Determine the [x, y] coordinate at the center of the cell enclosing the given text.  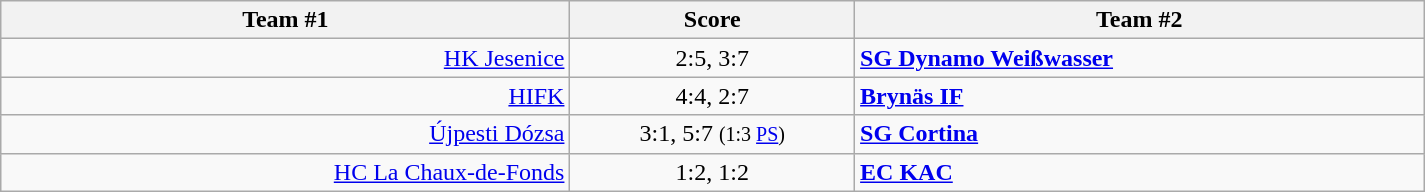
HIFK [286, 96]
HC La Chaux-de-Fonds [286, 172]
Score [712, 20]
2:5, 3:7 [712, 58]
1:2, 1:2 [712, 172]
HK Jesenice [286, 58]
Brynäs IF [1140, 96]
SG Cortina [1140, 134]
3:1, 5:7 (1:3 PS) [712, 134]
Team #1 [286, 20]
4:4, 2:7 [712, 96]
EC KAC [1140, 172]
Team #2 [1140, 20]
SG Dynamo Weißwasser [1140, 58]
Újpesti Dózsa [286, 134]
